Locate the cell with the specified text and output its (X, Y) center coordinate. 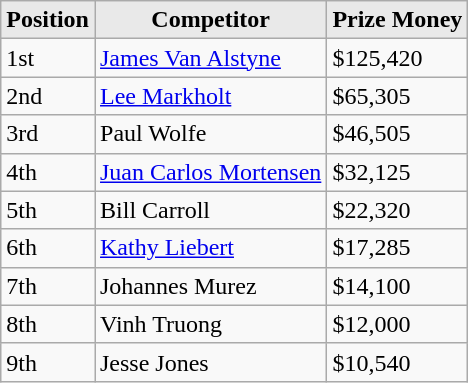
Vinh Truong (210, 324)
3rd (48, 134)
8th (48, 324)
Kathy Liebert (210, 248)
Paul Wolfe (210, 134)
$125,420 (398, 58)
Position (48, 20)
$17,285 (398, 248)
9th (48, 362)
$14,100 (398, 286)
$10,540 (398, 362)
4th (48, 172)
Jesse Jones (210, 362)
Prize Money (398, 20)
$22,320 (398, 210)
Lee Markholt (210, 96)
2nd (48, 96)
$46,505 (398, 134)
5th (48, 210)
Competitor (210, 20)
$65,305 (398, 96)
Bill Carroll (210, 210)
1st (48, 58)
6th (48, 248)
Juan Carlos Mortensen (210, 172)
$32,125 (398, 172)
James Van Alstyne (210, 58)
7th (48, 286)
$12,000 (398, 324)
Johannes Murez (210, 286)
